Pinpoint the cell where the given text exists, returning its (X, Y) midpoint coordinate. 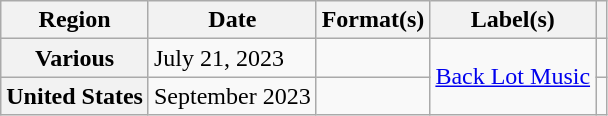
Date (232, 20)
Region (75, 20)
July 21, 2023 (232, 58)
Label(s) (513, 20)
United States (75, 96)
September 2023 (232, 96)
Various (75, 58)
Format(s) (373, 20)
Back Lot Music (513, 77)
